Capture the cell that displays the provided text and extract its [X, Y] central coordinate. 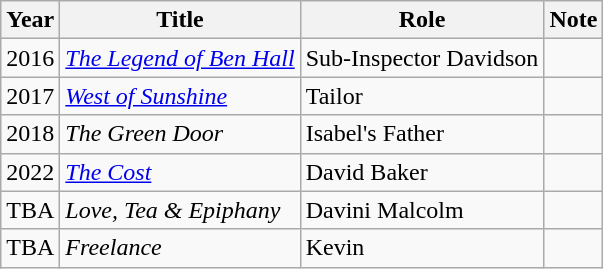
The Green Door [180, 134]
Love, Tea & Epiphany [180, 210]
Year [30, 20]
David Baker [422, 172]
2022 [30, 172]
Freelance [180, 248]
West of Sunshine [180, 96]
The Legend of Ben Hall [180, 58]
Note [574, 20]
Davini Malcolm [422, 210]
2018 [30, 134]
Title [180, 20]
Isabel's Father [422, 134]
Kevin [422, 248]
2017 [30, 96]
Tailor [422, 96]
2016 [30, 58]
The Cost [180, 172]
Role [422, 20]
Sub-Inspector Davidson [422, 58]
